Search for the cell housing the specified text and yield its [x, y] center coordinate. 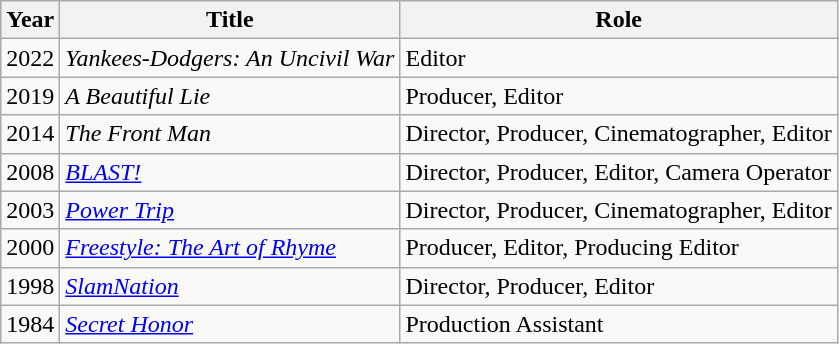
BLAST! [230, 172]
A Beautiful Lie [230, 96]
2003 [30, 210]
Year [30, 20]
1998 [30, 286]
Yankees-Dodgers: An Uncivil War [230, 58]
2022 [30, 58]
Role [618, 20]
Editor [618, 58]
The Front Man [230, 134]
2000 [30, 248]
2019 [30, 96]
Director, Producer, Editor, Camera Operator [618, 172]
Freestyle: The Art of Rhyme [230, 248]
Director, Producer, Editor [618, 286]
Production Assistant [618, 324]
Producer, Editor, Producing Editor [618, 248]
1984 [30, 324]
SlamNation [230, 286]
Power Trip [230, 210]
Secret Honor [230, 324]
2014 [30, 134]
2008 [30, 172]
Title [230, 20]
Producer, Editor [618, 96]
